Detect which cell encompasses the target text, then output its [x, y] center coordinate. 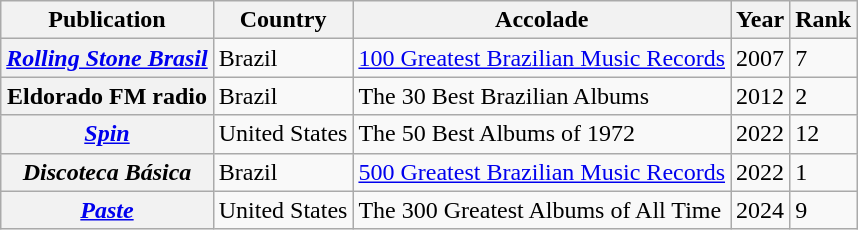
2012 [760, 96]
Publication [107, 20]
Eldorado FM radio [107, 96]
Discoteca Básica [107, 172]
Rolling Stone Brasil [107, 58]
500 Greatest Brazilian Music Records [542, 172]
2024 [760, 210]
Accolade [542, 20]
Paste [107, 210]
Rank [824, 20]
Country [283, 20]
2 [824, 96]
The 30 Best Brazilian Albums [542, 96]
Year [760, 20]
9 [824, 210]
Spin [107, 134]
The 50 Best Albums of 1972 [542, 134]
The 300 Greatest Albums of All Time [542, 210]
100 Greatest Brazilian Music Records [542, 58]
2007 [760, 58]
1 [824, 172]
12 [824, 134]
7 [824, 58]
